Detect which cell encompasses the target text, then output its [X, Y] center coordinate. 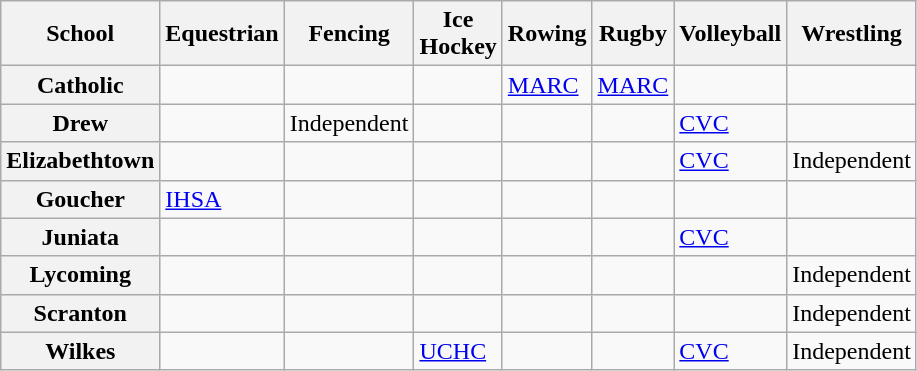
Volleyball [730, 34]
Rowing [547, 34]
Catholic [80, 85]
Goucher [80, 199]
Equestrian [222, 34]
IHSA [222, 199]
Fencing [349, 34]
Juniata [80, 237]
UCHC [458, 351]
Lycoming [80, 275]
IceHockey [458, 34]
Wrestling [852, 34]
Wilkes [80, 351]
Elizabethtown [80, 161]
School [80, 34]
Scranton [80, 313]
Drew [80, 123]
Rugby [633, 34]
